From the cell containing the given text, extract its center point as [x, y] coordinate. 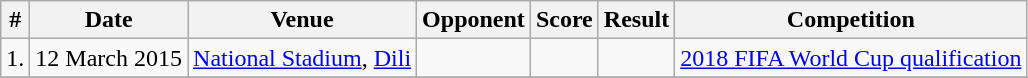
# [16, 20]
2018 FIFA World Cup qualification [851, 58]
Venue [302, 20]
Competition [851, 20]
National Stadium, Dili [302, 58]
12 March 2015 [109, 58]
Opponent [474, 20]
Score [564, 20]
1. [16, 58]
Result [636, 20]
Date [109, 20]
